Return the (X, Y) coordinate for the center point of the cell that contains the specified text.  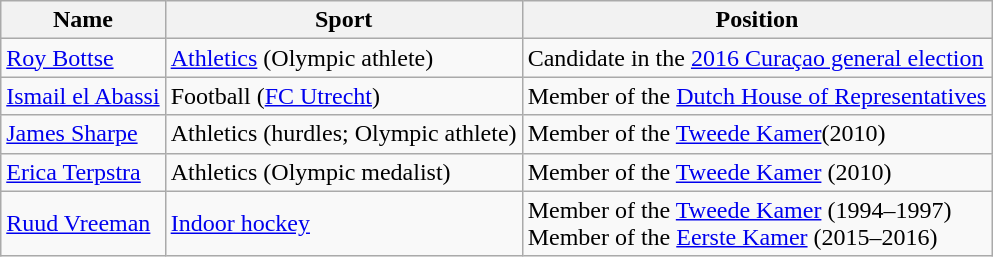
Member of the Tweede Kamer (1994–1997)Member of the Eerste Kamer (2015–2016) (757, 224)
Member of the Tweede Kamer(2010) (757, 134)
Candidate in the 2016 Curaçao general election (757, 58)
Ismail el Abassi (83, 96)
Indoor hockey (344, 224)
Roy Bottse (83, 58)
Athletics (hurdles; Olympic athlete) (344, 134)
Sport (344, 20)
Erica Terpstra (83, 172)
Member of the Tweede Kamer (2010) (757, 172)
James Sharpe (83, 134)
Ruud Vreeman (83, 224)
Football (FC Utrecht) (344, 96)
Athletics (Olympic medalist) (344, 172)
Athletics (Olympic athlete) (344, 58)
Member of the Dutch House of Representatives (757, 96)
Position (757, 20)
Name (83, 20)
